Detect which cell encompasses the target text, then output its (X, Y) center coordinate. 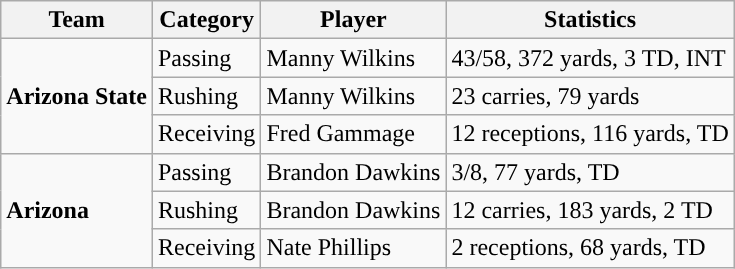
Fred Gammage (354, 134)
Category (206, 20)
Team (77, 20)
2 receptions, 68 yards, TD (590, 248)
12 carries, 183 yards, 2 TD (590, 210)
Arizona (77, 210)
Nate Phillips (354, 248)
12 receptions, 116 yards, TD (590, 134)
Statistics (590, 20)
23 carries, 79 yards (590, 96)
3/8, 77 yards, TD (590, 172)
43/58, 372 yards, 3 TD, INT (590, 58)
Arizona State (77, 96)
Player (354, 20)
